Pinpoint the cell where the given text exists, returning its (x, y) midpoint coordinate. 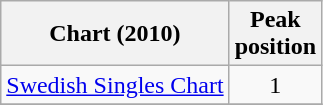
Chart (2010) (115, 34)
Swedish Singles Chart (115, 85)
1 (275, 85)
Peakposition (275, 34)
